Determine the (X, Y) coordinate at the center of the cell enclosing the given text.  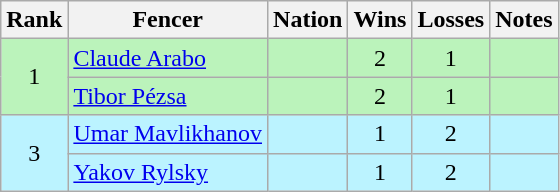
Wins (380, 20)
Umar Mavlikhanov (168, 134)
Nation (308, 20)
Tibor Pézsa (168, 96)
3 (34, 153)
Notes (524, 20)
Fencer (168, 20)
Losses (451, 20)
Yakov Rylsky (168, 172)
Rank (34, 20)
Claude Arabo (168, 58)
